Provide the [X, Y] coordinate of the cell's center where the given text is located.  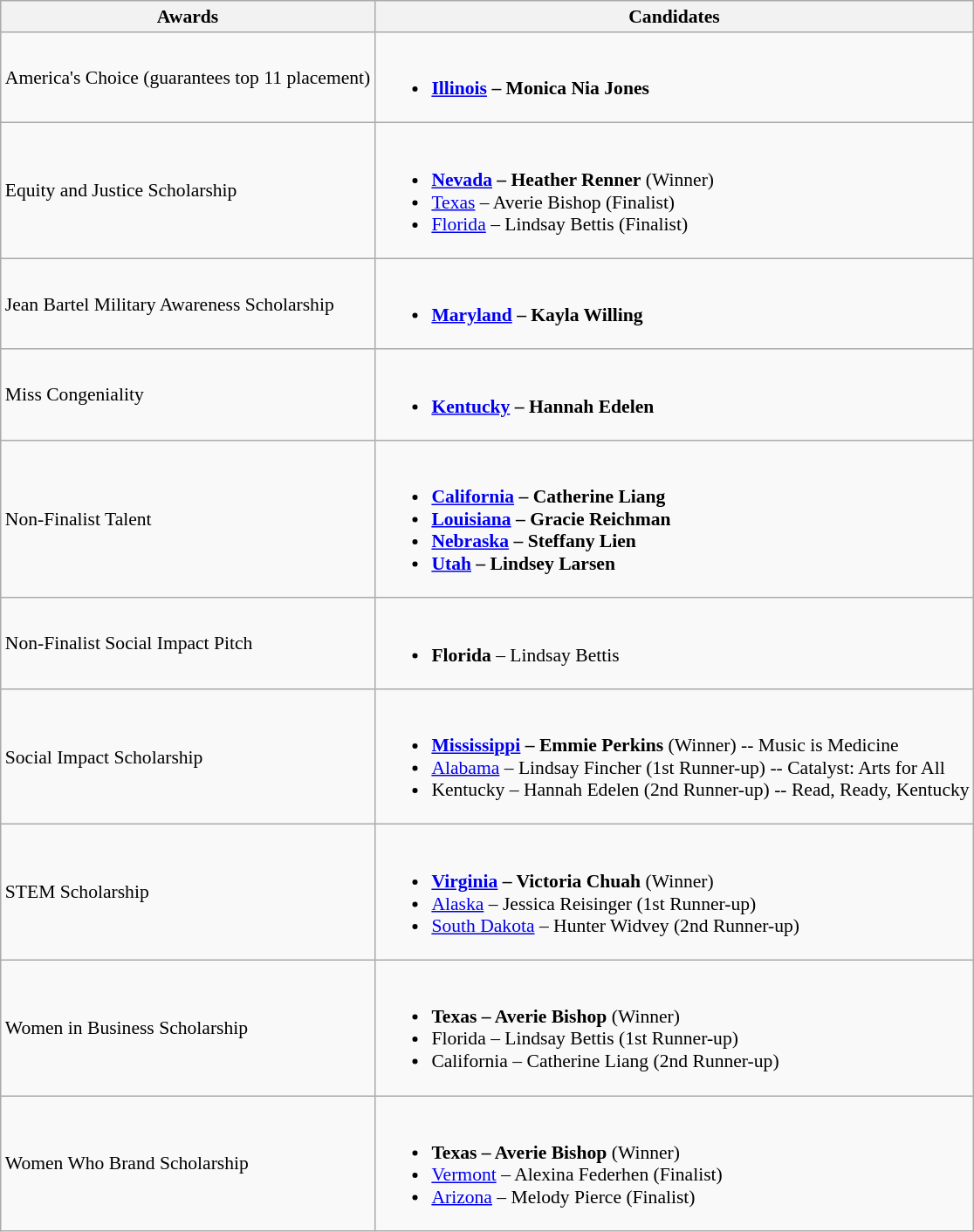
Texas – Averie Bishop (Winner)Vermont – Alexina Federhen (Finalist)Arizona – Melody Pierce (Finalist) [674, 1164]
Women in Business Scholarship [189, 1028]
Equity and Justice Scholarship [189, 190]
Miss Congeniality [189, 395]
STEM Scholarship [189, 892]
Virginia – Victoria Chuah (Winner)Alaska – Jessica Reisinger (1st Runner-up)South Dakota – Hunter Widvey (2nd Runner-up) [674, 892]
Candidates [674, 17]
Kentucky – Hannah Edelen [674, 395]
California – Catherine LiangLouisiana – Gracie ReichmanNebraska – Steffany LienUtah – Lindsey Larsen [674, 520]
Non-Finalist Talent [189, 520]
Awards [189, 17]
Florida – Lindsay Bettis [674, 644]
Women Who Brand Scholarship [189, 1164]
Nevada – Heather Renner (Winner)Texas – Averie Bishop (Finalist)Florida – Lindsay Bettis (Finalist) [674, 190]
Maryland – Kayla Willing [674, 304]
Texas – Averie Bishop (Winner)Florida – Lindsay Bettis (1st Runner-up)California – Catherine Liang (2nd Runner-up) [674, 1028]
Illinois – Monica Nia Jones [674, 78]
Non-Finalist Social Impact Pitch [189, 644]
Jean Bartel Military Awareness Scholarship [189, 304]
Social Impact Scholarship [189, 757]
America's Choice (guarantees top 11 placement) [189, 78]
